Return the [x, y] coordinate for the center point of the cell that contains the specified text.  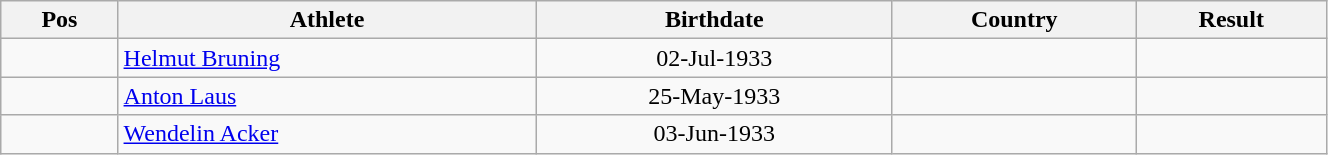
Athlete [327, 20]
Result [1231, 20]
Helmut Bruning [327, 58]
Wendelin Acker [327, 134]
25-May-1933 [714, 96]
Anton Laus [327, 96]
Pos [60, 20]
Country [1014, 20]
03-Jun-1933 [714, 134]
Birthdate [714, 20]
02-Jul-1933 [714, 58]
